Locate the cell with the specified text and output its [X, Y] center coordinate. 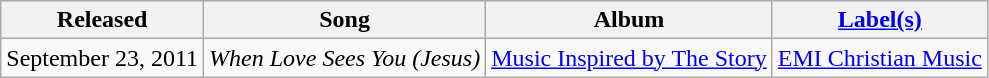
Label(s) [880, 20]
Released [102, 20]
Album [630, 20]
September 23, 2011 [102, 58]
When Love Sees You (Jesus) [345, 58]
EMI Christian Music [880, 58]
Song [345, 20]
Music Inspired by The Story [630, 58]
